For the text-containing cell, return its midpoint in (x, y) coordinate format. 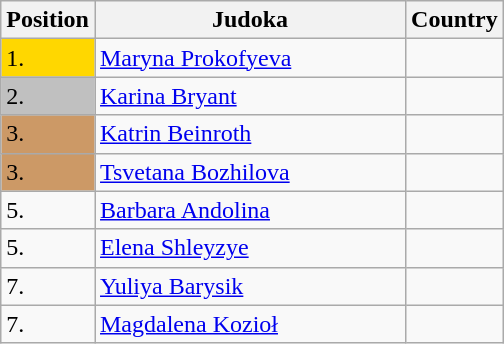
1. (48, 58)
Barbara Andolina (250, 210)
Maryna Prokofyeva (250, 58)
Magdalena Kozioł (250, 324)
Katrin Beinroth (250, 134)
Karina Bryant (250, 96)
Judoka (250, 20)
2. (48, 96)
Elena Shleyzye (250, 248)
Tsvetana Bozhilova (250, 172)
Country (455, 20)
Yuliya Barysik (250, 286)
Position (48, 20)
